Find where the given text appears and provide that cell's center as (X, Y) coordinate. 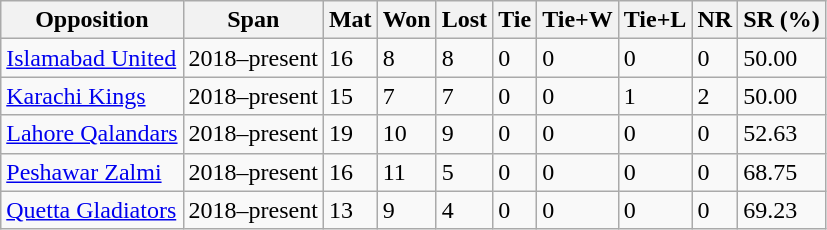
Lost (464, 20)
4 (464, 210)
52.63 (782, 134)
Opposition (92, 20)
Span (253, 20)
Tie+W (578, 20)
15 (350, 96)
Won (406, 20)
Lahore Qalandars (92, 134)
19 (350, 134)
Peshawar Zalmi (92, 172)
Mat (350, 20)
Karachi Kings (92, 96)
11 (406, 172)
5 (464, 172)
NR (715, 20)
2 (715, 96)
69.23 (782, 210)
10 (406, 134)
Quetta Gladiators (92, 210)
68.75 (782, 172)
SR (%) (782, 20)
Tie+L (655, 20)
13 (350, 210)
1 (655, 96)
Tie (515, 20)
Islamabad United (92, 58)
